Locate the cell with the specified text and output its [X, Y] center coordinate. 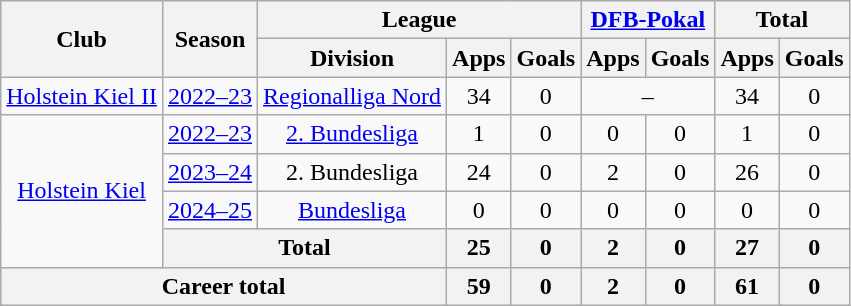
2024–25 [210, 210]
Club [82, 39]
59 [479, 286]
League [420, 20]
24 [479, 172]
Bundesliga [352, 210]
Regionalliga Nord [352, 96]
Holstein Kiel II [82, 96]
Career total [224, 286]
Season [210, 39]
2023–24 [210, 172]
DFB-Pokal [648, 20]
– [648, 96]
Holstein Kiel [82, 191]
25 [479, 248]
27 [747, 248]
26 [747, 172]
61 [747, 286]
Division [352, 58]
